Return (x, y) of the center of cell containing provided text 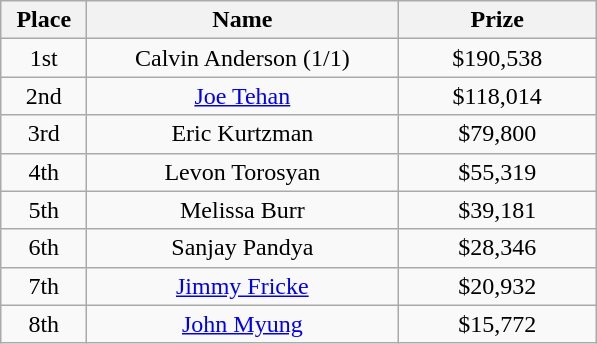
Name (242, 20)
3rd (44, 134)
$39,181 (498, 210)
$190,538 (498, 58)
Melissa Burr (242, 210)
Levon Torosyan (242, 172)
$55,319 (498, 172)
Eric Kurtzman (242, 134)
$28,346 (498, 248)
$118,014 (498, 96)
4th (44, 172)
6th (44, 248)
Prize (498, 20)
$20,932 (498, 286)
$15,772 (498, 324)
2nd (44, 96)
Jimmy Fricke (242, 286)
1st (44, 58)
8th (44, 324)
Sanjay Pandya (242, 248)
$79,800 (498, 134)
Joe Tehan (242, 96)
7th (44, 286)
Place (44, 20)
Calvin Anderson (1/1) (242, 58)
John Myung (242, 324)
5th (44, 210)
